Scan for the cell matching the given text and deliver its [x, y] coordinate at center. 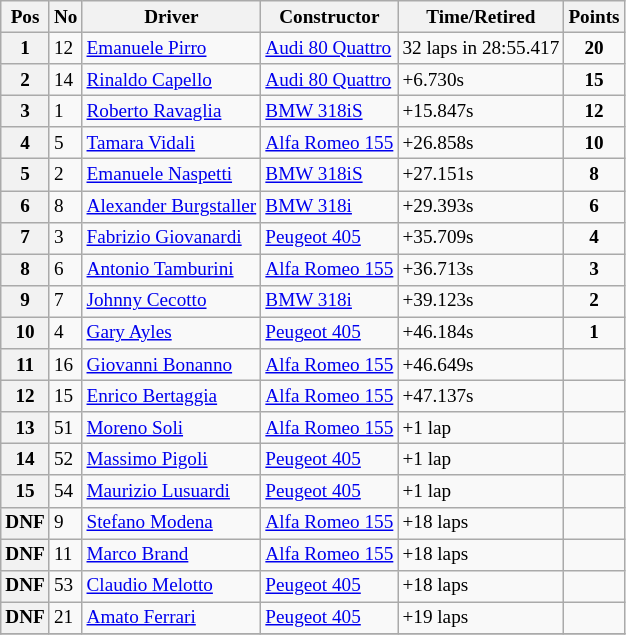
Moreno Soli [172, 428]
Tamara Vidali [172, 143]
Constructor [330, 17]
Driver [172, 17]
Antonio Tamburini [172, 270]
Maurizio Lusuardi [172, 491]
No [66, 17]
+6.730s [481, 80]
+47.137s [481, 396]
+35.709s [481, 238]
32 laps in 28:55.417 [481, 48]
+15.847s [481, 111]
Johnny Cecotto [172, 301]
Points [594, 17]
54 [66, 491]
Gary Ayles [172, 333]
+39.123s [481, 301]
Stefano Modena [172, 523]
Emanuele Pirro [172, 48]
Time/Retired [481, 17]
Claudio Melotto [172, 586]
51 [66, 428]
+46.649s [481, 365]
16 [66, 365]
13 [26, 428]
+29.393s [481, 206]
Enrico Bertaggia [172, 396]
+27.151s [481, 175]
+36.713s [481, 270]
Emanuele Naspetti [172, 175]
Fabrizio Giovanardi [172, 238]
Marco Brand [172, 554]
Massimo Pigoli [172, 460]
+26.858s [481, 143]
Roberto Ravaglia [172, 111]
20 [594, 48]
53 [66, 586]
Amato Ferrari [172, 618]
Alexander Burgstaller [172, 206]
21 [66, 618]
+46.184s [481, 333]
52 [66, 460]
Pos [26, 17]
+19 laps [481, 618]
Giovanni Bonanno [172, 365]
Rinaldo Capello [172, 80]
